Provide the (x, y) coordinate of the cell's center where the given text is located.  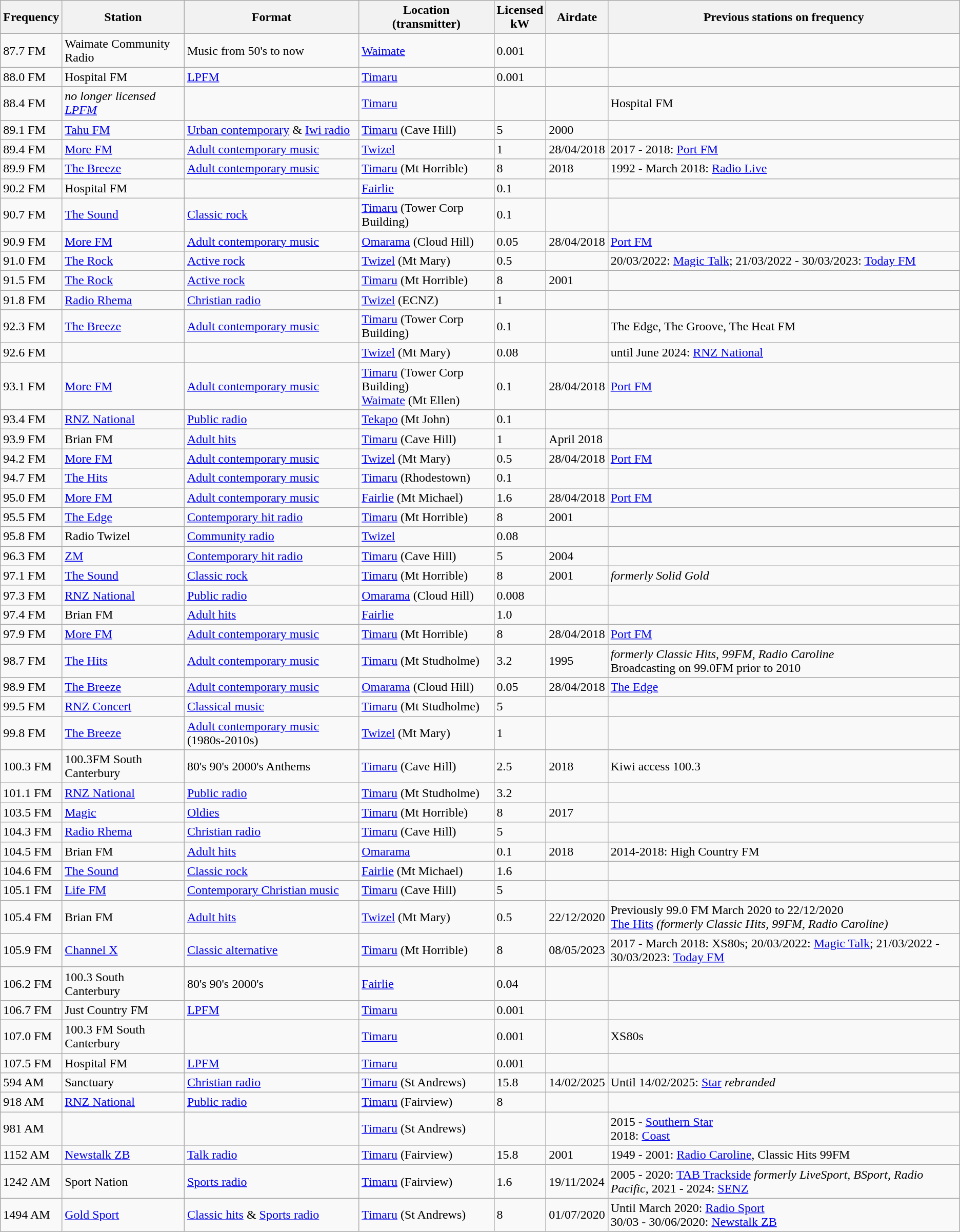
2014-2018: High Country FM (784, 851)
Contemporary Christian music (271, 890)
80's 90's 2000's Anthems (271, 766)
104.3 FM (31, 832)
80's 90's 2000's (271, 984)
104.5 FM (31, 851)
Classical music (271, 707)
Sport Nation (123, 1182)
ZM (123, 556)
Until 14/02/2025: Star rebranded (784, 1083)
RNZ Concert (123, 707)
107.0 FM (31, 1036)
Oldies (271, 812)
1494 AM (31, 1215)
93.1 FM (31, 386)
2017 (577, 812)
95.5 FM (31, 517)
Tahu FM (123, 130)
2004 (577, 556)
Magic (123, 812)
Sanctuary (123, 1083)
97.1 FM (31, 575)
2005 - 2020: TAB Trackside formerly LiveSport, BSport, Radio Pacific, 2021 - 2024: SENZ (784, 1182)
87.7 FM (31, 50)
90.7 FM (31, 214)
20/03/2022: Magic Talk; 21/03/2022 - 30/03/2023: Today FM (784, 261)
Music from 50's to now (271, 50)
98.9 FM (31, 687)
91.8 FM (31, 300)
LicensedkW (520, 17)
97.4 FM (31, 614)
96.3 FM (31, 556)
22/12/2020 (577, 917)
89.9 FM (31, 169)
1995 (577, 661)
The Edge, The Groove, The Heat FM (784, 326)
100.3 South Canterbury (123, 984)
Timaru (Tower Corp Building)Waimate (Mt Ellen) (427, 386)
Community radio (271, 536)
100.3FM South Canterbury (123, 766)
89.4 FM (31, 149)
594 AM (31, 1083)
0.04 (520, 984)
92.6 FM (31, 353)
98.7 FM (31, 661)
105.4 FM (31, 917)
Station (123, 17)
105.9 FM (31, 950)
88.4 FM (31, 104)
14/02/2025 (577, 1083)
94.2 FM (31, 459)
103.5 FM (31, 812)
93.4 FM (31, 420)
Twizel (ECNZ) (427, 300)
Kiwi access 100.3 (784, 766)
2017 - March 2018: XS80s; 20/03/2022: Magic Talk; 21/03/2022 - 30/03/2023: Today FM (784, 950)
1949 - 2001: Radio Caroline, Classic Hits 99FM (784, 1155)
95.8 FM (31, 536)
Airdate (577, 17)
104.6 FM (31, 871)
97.9 FM (31, 634)
Classic hits & Sports radio (271, 1215)
April 2018 (577, 439)
981 AM (31, 1128)
08/05/2023 (577, 950)
Radio Twizel (123, 536)
Newstalk ZB (123, 1155)
19/11/2024 (577, 1182)
Gold Sport (123, 1215)
Omarama (427, 851)
1.0 (520, 614)
Frequency (31, 17)
Adult contemporary music (1980s-2010s) (271, 733)
1992 - March 2018: Radio Live (784, 169)
Waimate (427, 50)
88.0 FM (31, 77)
94.7 FM (31, 478)
2017 - 2018: Port FM (784, 149)
99.5 FM (31, 707)
95.0 FM (31, 498)
Just Country FM (123, 1010)
Location (transmitter) (427, 17)
91.0 FM (31, 261)
Classic alternative (271, 950)
Until March 2020: Radio Sport 30/03 - 30/06/2020: Newstalk ZB (784, 1215)
100.3 FM (31, 766)
01/07/2020 (577, 1215)
Sports radio (271, 1182)
105.1 FM (31, 890)
90.9 FM (31, 241)
101.1 FM (31, 793)
Previously 99.0 FM March 2020 to 22/12/2020 The Hits (formerly Classic Hits, 99FM, Radio Caroline) (784, 917)
Timaru (Rhodestown) (427, 478)
918 AM (31, 1102)
92.3 FM (31, 326)
2015 - Southern Star 2018: Coast (784, 1128)
Format (271, 17)
formerly Classic Hits, 99FM, Radio Caroline Broadcasting on 99.0FM prior to 2010 (784, 661)
Previous stations on frequency (784, 17)
0.008 (520, 595)
106.2 FM (31, 984)
90.2 FM (31, 188)
1242 AM (31, 1182)
formerly Solid Gold (784, 575)
Talk radio (271, 1155)
2000 (577, 130)
Channel X (123, 950)
91.5 FM (31, 280)
no longer licensed LPFM (123, 104)
Life FM (123, 890)
89.1 FM (31, 130)
Waimate Community Radio (123, 50)
107.5 FM (31, 1063)
Tekapo (Mt John) (427, 420)
Urban contemporary & Iwi radio (271, 130)
106.7 FM (31, 1010)
XS80s (784, 1036)
until June 2024: RNZ National (784, 353)
1152 AM (31, 1155)
100.3 FM South Canterbury (123, 1036)
93.9 FM (31, 439)
99.8 FM (31, 733)
2.5 (520, 766)
97.3 FM (31, 595)
